Determine the [X, Y] coordinate at the center of the cell enclosing the given text.  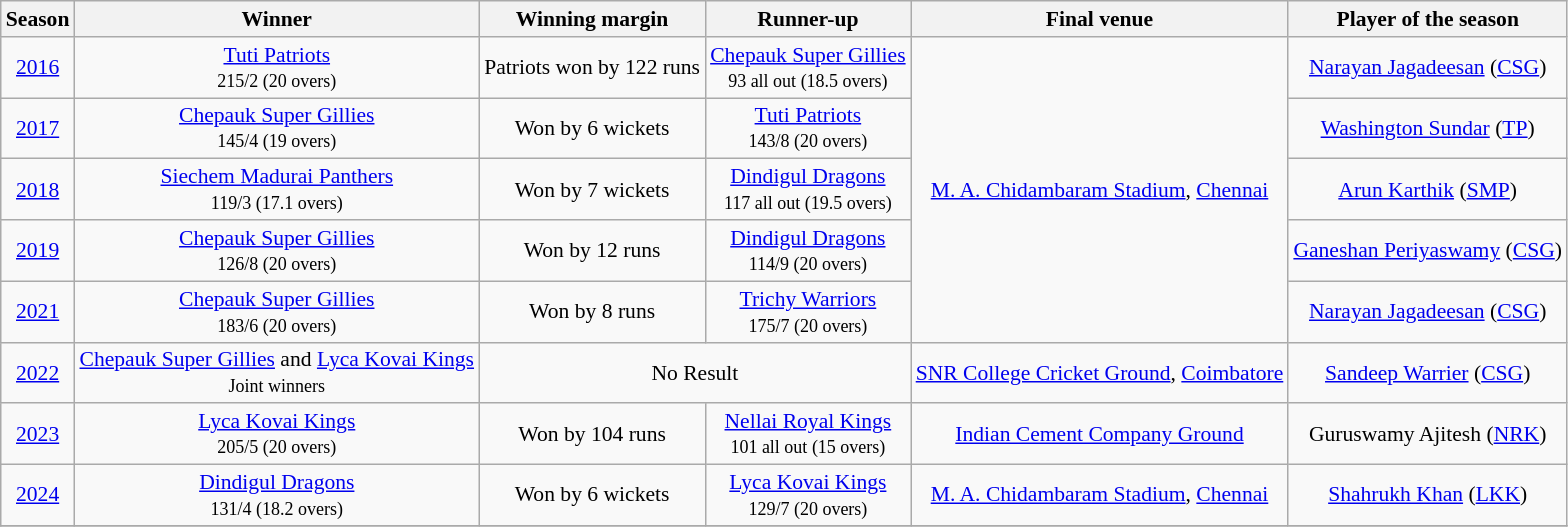
Trichy Warriors175/7 (20 overs) [808, 312]
Winning margin [592, 19]
Chepauk Super Gillies and Lyca Kovai KingsJoint winners [276, 372]
Chepauk Super Gillies183/6 (20 overs) [276, 312]
Washington Sundar (TP) [1428, 128]
Shahrukh Khan (LKK) [1428, 496]
Dindigul Dragons131/4 (18.2 overs) [276, 496]
2016 [38, 68]
Chepauk Super Gillies126/8 (20 overs) [276, 250]
Player of the season [1428, 19]
Won by 7 wickets [592, 190]
Won by 8 runs [592, 312]
Final venue [1100, 19]
Winner [276, 19]
2021 [38, 312]
Season [38, 19]
2018 [38, 190]
Lyca Kovai Kings129/7 (20 overs) [808, 496]
Tuti Patriots143/8 (20 overs) [808, 128]
2017 [38, 128]
2019 [38, 250]
Siechem Madurai Panthers119/3 (17.1 overs) [276, 190]
Ganeshan Periyaswamy (CSG) [1428, 250]
Won by 104 runs [592, 434]
SNR College Cricket Ground, Coimbatore [1100, 372]
Indian Cement Company Ground [1100, 434]
Sandeep Warrier (CSG) [1428, 372]
Tuti Patriots215/2 (20 overs) [276, 68]
Chepauk Super Gillies145/4 (19 overs) [276, 128]
2024 [38, 496]
Patriots won by 122 runs [592, 68]
Dindigul Dragons114/9 (20 overs) [808, 250]
Dindigul Dragons117 all out (19.5 overs) [808, 190]
Guruswamy Ajitesh (NRK) [1428, 434]
2023 [38, 434]
Won by 12 runs [592, 250]
2022 [38, 372]
Runner-up [808, 19]
No Result [695, 372]
Arun Karthik (SMP) [1428, 190]
Chepauk Super Gillies93 all out (18.5 overs) [808, 68]
Nellai Royal Kings101 all out (15 overs) [808, 434]
Lyca Kovai Kings205/5 (20 overs) [276, 434]
